Find where the given text appears and provide that cell's center as (X, Y) coordinate. 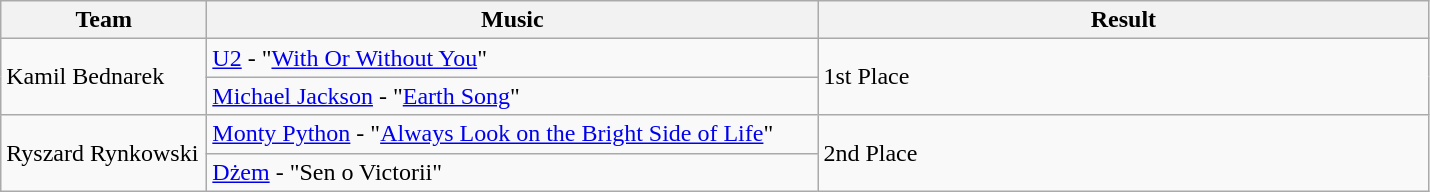
Dżem - "Sen o Victorii" (512, 172)
Ryszard Rynkowski (104, 153)
Kamil Bednarek (104, 77)
Michael Jackson - "Earth Song" (512, 96)
2nd Place (1124, 153)
U2 - "With Or Without You" (512, 58)
Monty Python - "Always Look on the Bright Side of Life" (512, 134)
Team (104, 20)
Music (512, 20)
Result (1124, 20)
1st Place (1124, 77)
